Determine the [X, Y] coordinate at the center of the cell enclosing the given text.  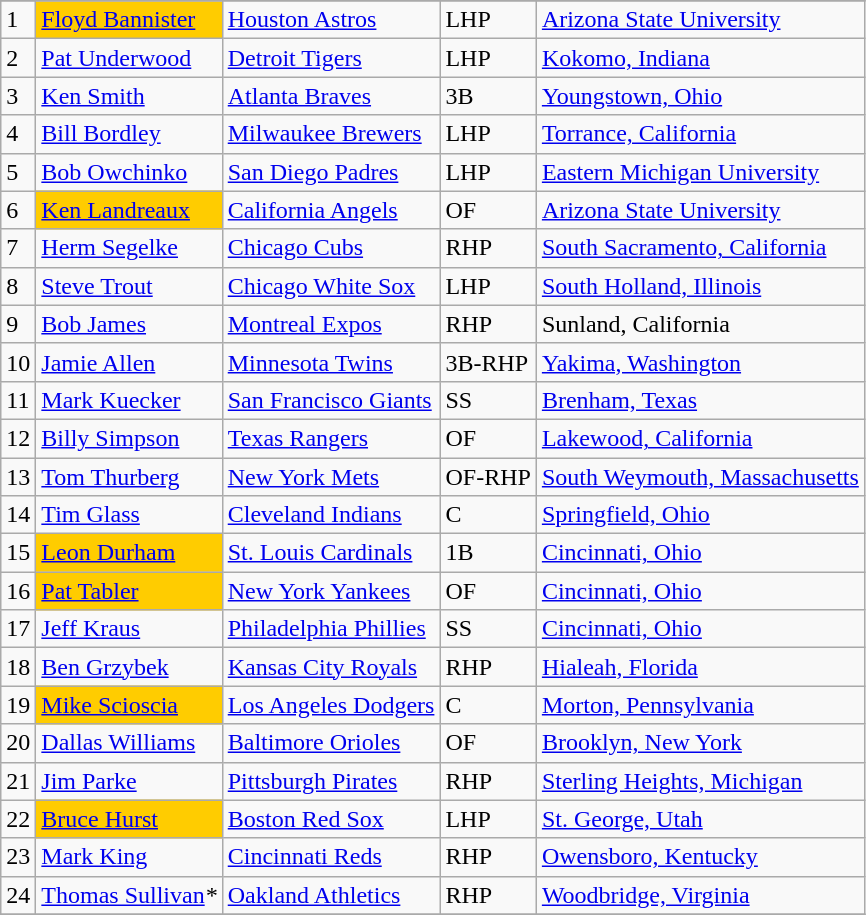
South Weymouth, Massachusetts [700, 477]
5 [18, 172]
OF-RHP [488, 477]
16 [18, 591]
Owensboro, Kentucky [700, 857]
17 [18, 629]
Leon Durham [129, 553]
Kokomo, Indiana [700, 58]
Sunland, California [700, 324]
Brenham, Texas [700, 400]
Mike Scioscia [129, 705]
St. George, Utah [700, 819]
Montreal Expos [331, 324]
10 [18, 362]
Chicago White Sox [331, 286]
Ken Smith [129, 96]
Texas Rangers [331, 438]
Jamie Allen [129, 362]
Floyd Bannister [129, 20]
12 [18, 438]
Woodbridge, Virginia [700, 895]
Sterling Heights, Michigan [700, 781]
9 [18, 324]
13 [18, 477]
15 [18, 553]
6 [18, 210]
Minnesota Twins [331, 362]
Milwaukee Brewers [331, 134]
Los Angeles Dodgers [331, 705]
New York Yankees [331, 591]
California Angels [331, 210]
South Holland, Illinois [700, 286]
Atlanta Braves [331, 96]
24 [18, 895]
Tom Thurberg [129, 477]
14 [18, 515]
Chicago Cubs [331, 248]
Dallas Williams [129, 743]
8 [18, 286]
New York Mets [331, 477]
Springfield, Ohio [700, 515]
Pat Underwood [129, 58]
22 [18, 819]
San Francisco Giants [331, 400]
Mark King [129, 857]
Eastern Michigan University [700, 172]
20 [18, 743]
Brooklyn, New York [700, 743]
1 [18, 20]
Ben Grzybek [129, 667]
Oakland Athletics [331, 895]
Cincinnati Reds [331, 857]
19 [18, 705]
Hialeah, Florida [700, 667]
Youngstown, Ohio [700, 96]
Bruce Hurst [129, 819]
Bill Bordley [129, 134]
Jim Parke [129, 781]
Pat Tabler [129, 591]
Baltimore Orioles [331, 743]
3B-RHP [488, 362]
South Sacramento, California [700, 248]
Bob Owchinko [129, 172]
11 [18, 400]
4 [18, 134]
Steve Trout [129, 286]
Philadelphia Phillies [331, 629]
Ken Landreaux [129, 210]
Morton, Pennsylvania [700, 705]
7 [18, 248]
Houston Astros [331, 20]
Herm Segelke [129, 248]
St. Louis Cardinals [331, 553]
Tim Glass [129, 515]
Bob James [129, 324]
18 [18, 667]
Pittsburgh Pirates [331, 781]
2 [18, 58]
Boston Red Sox [331, 819]
San Diego Padres [331, 172]
23 [18, 857]
Torrance, California [700, 134]
Cleveland Indians [331, 515]
Detroit Tigers [331, 58]
Thomas Sullivan* [129, 895]
21 [18, 781]
3B [488, 96]
Jeff Kraus [129, 629]
Kansas City Royals [331, 667]
Lakewood, California [700, 438]
Mark Kuecker [129, 400]
1B [488, 553]
Billy Simpson [129, 438]
Yakima, Washington [700, 362]
3 [18, 96]
